Output the (x, y) coordinate of the center of the cell containing the given text.  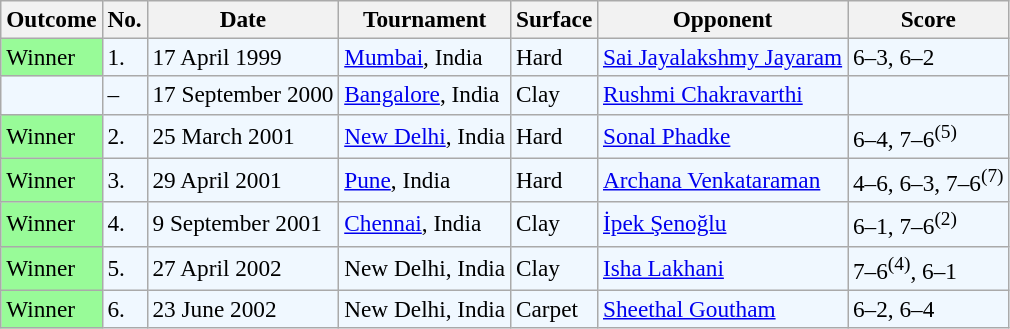
6–1, 7–6(2) (928, 224)
Sheethal Goutham (723, 309)
– (124, 95)
17 September 2000 (243, 95)
Sai Jayalakshmy Jayaram (723, 57)
7–6(4), 6–1 (928, 268)
6–2, 6–4 (928, 309)
Tournament (425, 19)
Isha Lakhani (723, 268)
Surface (554, 19)
17 April 1999 (243, 57)
Sonal Phadke (723, 136)
No. (124, 19)
9 September 2001 (243, 224)
4–6, 6–3, 7–6(7) (928, 180)
27 April 2002 (243, 268)
Date (243, 19)
6–3, 6–2 (928, 57)
Carpet (554, 309)
Bangalore, India (425, 95)
3. (124, 180)
Mumbai, India (425, 57)
Score (928, 19)
Chennai, India (425, 224)
Pune, India (425, 180)
4. (124, 224)
2. (124, 136)
Opponent (723, 19)
6–4, 7–6(5) (928, 136)
5. (124, 268)
29 April 2001 (243, 180)
Outcome (52, 19)
Rushmi Chakravarthi (723, 95)
İpek Şenoğlu (723, 224)
25 March 2001 (243, 136)
23 June 2002 (243, 309)
1. (124, 57)
6. (124, 309)
Archana Venkataraman (723, 180)
